Scan for the cell matching the given text and deliver its (X, Y) coordinate at center. 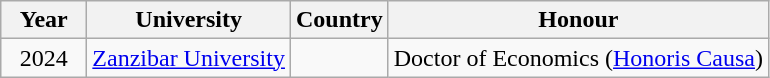
Doctor of Economics (Honoris Causa) (578, 58)
Year (44, 20)
University (189, 20)
2024 (44, 58)
Zanzibar University (189, 58)
Country (339, 20)
Honour (578, 20)
